Identify which cell holds the provided text, then report its (x, y) central coordinate. 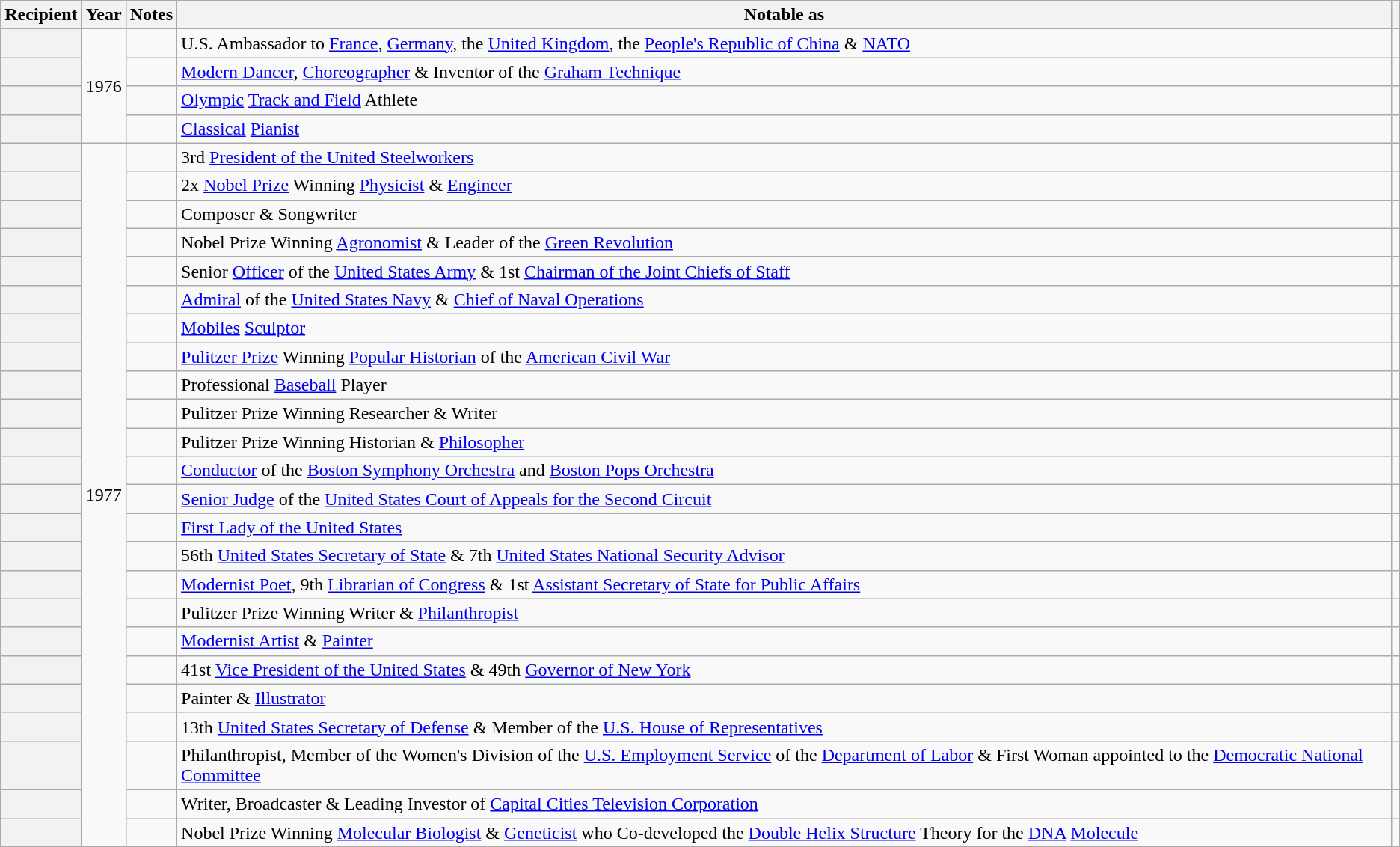
Admiral of the United States Navy & Chief of Naval Operations (785, 299)
U.S. Ambassador to France, Germany, the United Kingdom, the People's Republic of China & NATO (785, 43)
41st Vice President of the United States & 49th Governor of New York (785, 670)
Mobiles Sculptor (785, 328)
56th United States Secretary of State & 7th United States National Security Advisor (785, 556)
1977 (103, 495)
3rd President of the United Steelworkers (785, 157)
Pulitzer Prize Winning Writer & Philanthropist (785, 613)
1976 (103, 86)
Composer & Songwriter (785, 214)
Writer, Broadcaster & Leading Investor of Capital Cities Television Corporation (785, 804)
Pulitzer Prize Winning Researcher & Writer (785, 414)
Modern Dancer, Choreographer & Inventor of the Graham Technique (785, 72)
Modernist Artist & Painter (785, 641)
Conductor of the Boston Symphony Orchestra and Boston Pops Orchestra (785, 471)
Modernist Poet, 9th Librarian of Congress & 1st Assistant Secretary of State for Public Affairs (785, 584)
Senior Officer of the United States Army & 1st Chairman of the Joint Chiefs of Staff (785, 271)
Olympic Track and Field Athlete (785, 100)
Classical Pianist (785, 129)
Notes (151, 15)
13th United States Secretary of Defense & Member of the U.S. House of Representatives (785, 727)
Painter & Illustrator (785, 698)
Professional Baseball Player (785, 385)
Senior Judge of the United States Court of Appeals for the Second Circuit (785, 499)
Recipient (41, 15)
First Lady of the United States (785, 528)
Nobel Prize Winning Molecular Biologist & Geneticist who Co-developed the Double Helix Structure Theory for the DNA Molecule (785, 833)
Pulitzer Prize Winning Historian & Philosopher (785, 442)
2x Nobel Prize Winning Physicist & Engineer (785, 186)
Pulitzer Prize Winning Popular Historian of the American Civil War (785, 357)
Notable as (785, 15)
Nobel Prize Winning Agronomist & Leader of the Green Revolution (785, 242)
Year (103, 15)
